Find where the given text appears and provide that cell's center as (X, Y) coordinate. 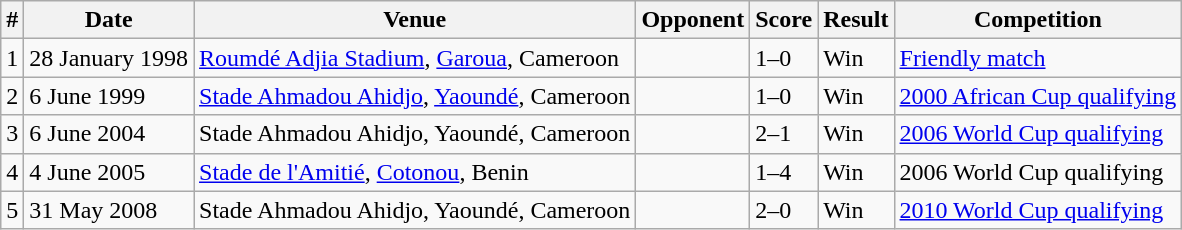
Opponent (693, 20)
1–4 (784, 172)
1 (12, 58)
Result (856, 20)
# (12, 20)
Venue (415, 20)
28 January 1998 (109, 58)
6 June 2004 (109, 134)
5 (12, 210)
Friendly match (1038, 58)
6 June 1999 (109, 96)
4 (12, 172)
Competition (1038, 20)
Stade de l'Amitié, Cotonou, Benin (415, 172)
2010 World Cup qualifying (1038, 210)
2000 African Cup qualifying (1038, 96)
4 June 2005 (109, 172)
31 May 2008 (109, 210)
2–0 (784, 210)
Score (784, 20)
3 (12, 134)
Date (109, 20)
Roumdé Adjia Stadium, Garoua, Cameroon (415, 58)
2–1 (784, 134)
2 (12, 96)
